Detect which cell encompasses the target text, then output its (x, y) center coordinate. 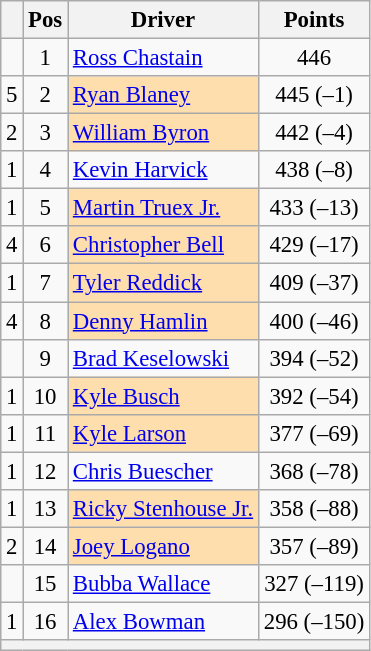
Alex Bowman (164, 621)
442 (–4) (314, 133)
445 (–1) (314, 95)
Brad Keselowski (164, 358)
Joey Logano (164, 546)
Driver (164, 20)
446 (314, 58)
438 (–8) (314, 170)
3 (46, 133)
368 (–78) (314, 471)
16 (46, 621)
Ricky Stenhouse Jr. (164, 509)
11 (46, 433)
Chris Buescher (164, 471)
327 (–119) (314, 584)
Tyler Reddick (164, 283)
Bubba Wallace (164, 584)
357 (–89) (314, 546)
Points (314, 20)
8 (46, 321)
Ryan Blaney (164, 95)
12 (46, 471)
400 (–46) (314, 321)
Pos (46, 20)
358 (–88) (314, 509)
14 (46, 546)
296 (–150) (314, 621)
Kyle Larson (164, 433)
429 (–17) (314, 245)
Ross Chastain (164, 58)
377 (–69) (314, 433)
10 (46, 396)
394 (–52) (314, 358)
Denny Hamlin (164, 321)
409 (–37) (314, 283)
6 (46, 245)
9 (46, 358)
Martin Truex Jr. (164, 208)
Kyle Busch (164, 396)
7 (46, 283)
William Byron (164, 133)
392 (–54) (314, 396)
433 (–13) (314, 208)
15 (46, 584)
Kevin Harvick (164, 170)
Christopher Bell (164, 245)
13 (46, 509)
